Extract the (x, y) coordinate from the center of the cell holding the provided text.  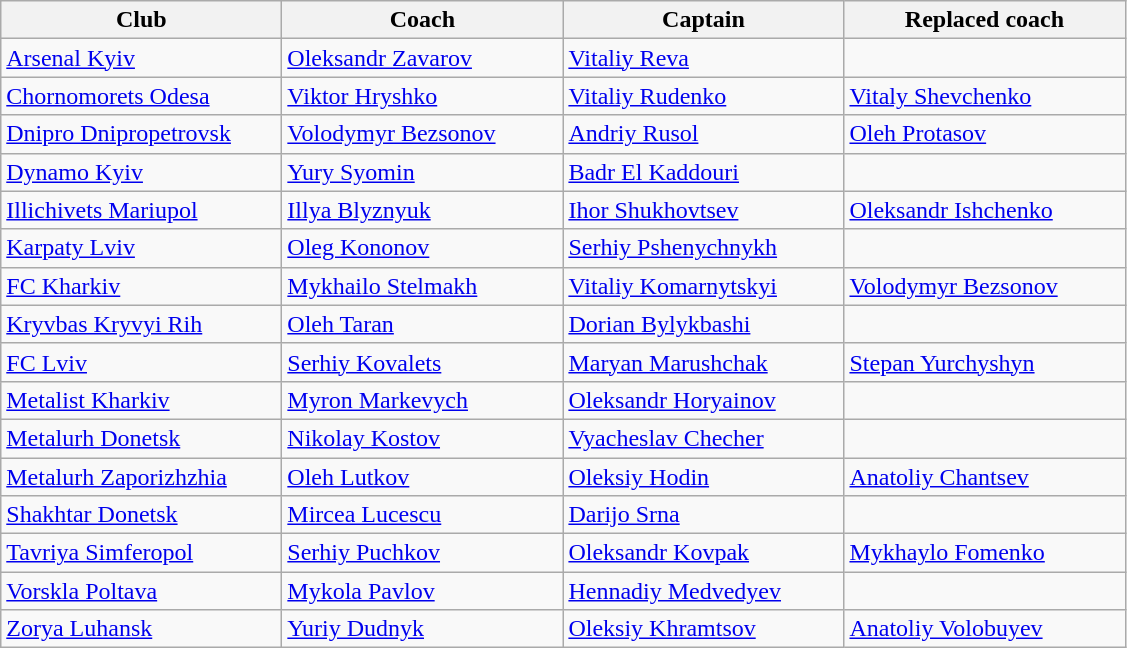
Anatoliy Chantsev (984, 477)
Hennadiy Medvedyev (704, 591)
Oleg Kononov (422, 248)
Mircea Lucescu (422, 515)
Club (142, 20)
Oleksandr Zavarov (422, 58)
Yuriy Dudnyk (422, 629)
Arsenal Kyiv (142, 58)
Mykhaylo Fomenko (984, 553)
Oleh Protasov (984, 134)
Vitaliy Rudenko (704, 96)
FC Lviv (142, 362)
Dnipro Dnipropetrovsk (142, 134)
Oleksandr Horyainov (704, 400)
Captain (704, 20)
Zorya Luhansk (142, 629)
Coach (422, 20)
Oleksandr Ishchenko (984, 210)
Kryvbas Kryvyi Rih (142, 324)
Darijo Srna (704, 515)
Andriy Rusol (704, 134)
Vitaliy Reva (704, 58)
Nikolay Kostov (422, 438)
Chornomorets Odesa (142, 96)
Maryan Marushchak (704, 362)
Vyacheslav Checher (704, 438)
Dynamo Kyiv (142, 172)
Oleksandr Kovpak (704, 553)
Oleh Taran (422, 324)
Shakhtar Donetsk (142, 515)
Oleksiy Hodin (704, 477)
Oleksiy Khramtsov (704, 629)
Illya Blyznyuk (422, 210)
Metalurh Zaporizhzhia (142, 477)
Metalist Kharkiv (142, 400)
Oleh Lutkov (422, 477)
Mykhailo Stelmakh (422, 286)
Illichivets Mariupol (142, 210)
Myron Markevych (422, 400)
Vitaly Shevchenko (984, 96)
Karpaty Lviv (142, 248)
Mykola Pavlov (422, 591)
Yury Syomin (422, 172)
Ihor Shukhovtsev (704, 210)
Tavriya Simferopol (142, 553)
Serhiy Kovalets (422, 362)
Dorian Bylykbashi (704, 324)
Stepan Yurchyshyn (984, 362)
Replaced coach (984, 20)
Vitaliy Komarnytskyi (704, 286)
Serhiy Pshenychnykh (704, 248)
Viktor Hryshko (422, 96)
Vorskla Poltava (142, 591)
Anatoliy Volobuyev (984, 629)
Badr El Kaddouri (704, 172)
FC Kharkiv (142, 286)
Serhiy Puchkov (422, 553)
Metalurh Donetsk (142, 438)
